Return [x, y] of the center of cell containing provided text 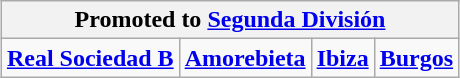
Ibiza [342, 58]
Promoted to Segunda División [230, 20]
Real Sociedad B [90, 58]
Amorebieta [245, 58]
Burgos [416, 58]
